Find where the given text appears and provide that cell's center as (X, Y) coordinate. 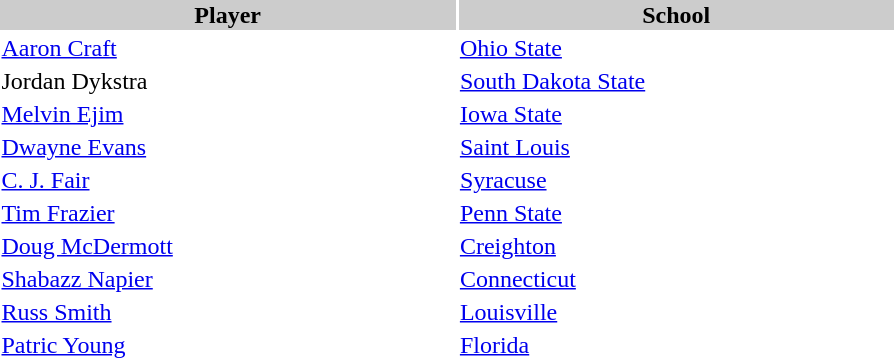
Aaron Craft (228, 48)
Iowa State (676, 114)
Player (228, 15)
Melvin Ejim (228, 114)
Louisville (676, 312)
C. J. Fair (228, 180)
Syracuse (676, 180)
Doug McDermott (228, 246)
South Dakota State (676, 81)
Russ Smith (228, 312)
Dwayne Evans (228, 147)
Connecticut (676, 279)
School (676, 15)
Penn State (676, 213)
Saint Louis (676, 147)
Tim Frazier (228, 213)
Shabazz Napier (228, 279)
Jordan Dykstra (228, 81)
Ohio State (676, 48)
Creighton (676, 246)
